Identify which cell holds the provided text, then report its (x, y) central coordinate. 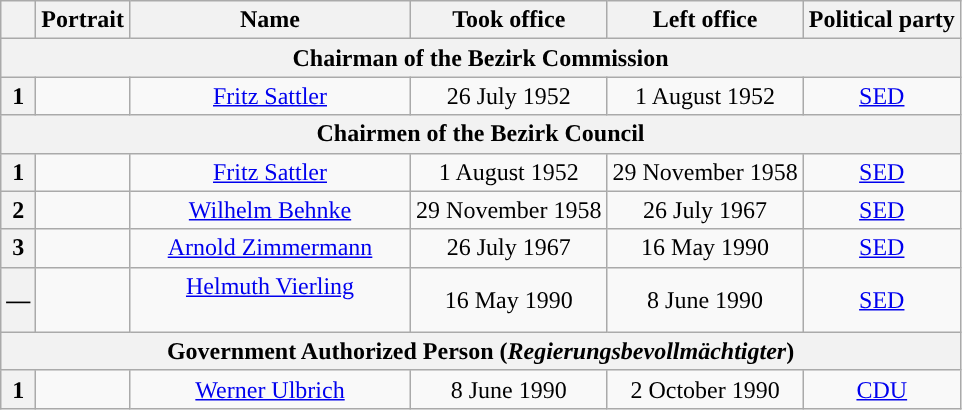
Portrait (83, 20)
Chairmen of the Bezirk Council (481, 134)
3 (18, 248)
Government Authorized Person (Regierungsbevollmächtigter) (481, 351)
26 July 1952 (509, 96)
Name (270, 20)
Helmuth Vierling (270, 300)
Wilhelm Behnke (270, 210)
Werner Ulbrich (270, 389)
Political party (882, 20)
— (18, 300)
2 (18, 210)
Left office (705, 20)
Chairman of the Bezirk Commission (481, 58)
Arnold Zimmermann (270, 248)
CDU (882, 389)
2 October 1990 (705, 389)
Took office (509, 20)
